Capture the cell that displays the provided text and extract its (x, y) central coordinate. 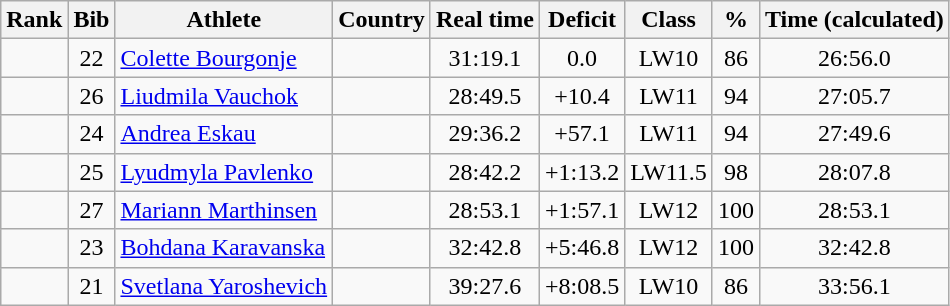
39:27.6 (484, 286)
Real time (484, 20)
Mariann Marthinsen (224, 210)
26:56.0 (854, 58)
+10.4 (582, 96)
24 (92, 134)
23 (92, 248)
21 (92, 286)
Lyudmyla Pavlenko (224, 172)
Colette Bourgonje (224, 58)
+57.1 (582, 134)
Liudmila Vauchok (224, 96)
% (736, 20)
+5:46.8 (582, 248)
Rank (34, 20)
LW11.5 (669, 172)
Deficit (582, 20)
25 (92, 172)
Bib (92, 20)
Class (669, 20)
28:07.8 (854, 172)
28:49.5 (484, 96)
26 (92, 96)
Country (382, 20)
27:05.7 (854, 96)
+1:57.1 (582, 210)
+8:08.5 (582, 286)
27 (92, 210)
28:42.2 (484, 172)
27:49.6 (854, 134)
Andrea Eskau (224, 134)
+1:13.2 (582, 172)
29:36.2 (484, 134)
Athlete (224, 20)
22 (92, 58)
31:19.1 (484, 58)
Svetlana Yaroshevich (224, 286)
98 (736, 172)
0.0 (582, 58)
Bohdana Karavanska (224, 248)
33:56.1 (854, 286)
Time (calculated) (854, 20)
